Output the [X, Y] coordinate of the center of the cell containing the given text.  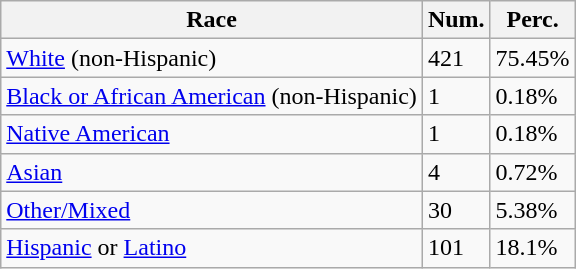
Num. [456, 20]
Asian [212, 172]
Native American [212, 134]
101 [456, 248]
5.38% [532, 210]
White (non-Hispanic) [212, 58]
Black or African American (non-Hispanic) [212, 96]
30 [456, 210]
Other/Mixed [212, 210]
18.1% [532, 248]
0.72% [532, 172]
75.45% [532, 58]
421 [456, 58]
4 [456, 172]
Perc. [532, 20]
Hispanic or Latino [212, 248]
Race [212, 20]
